From the cell containing the given text, extract its center point as (X, Y) coordinate. 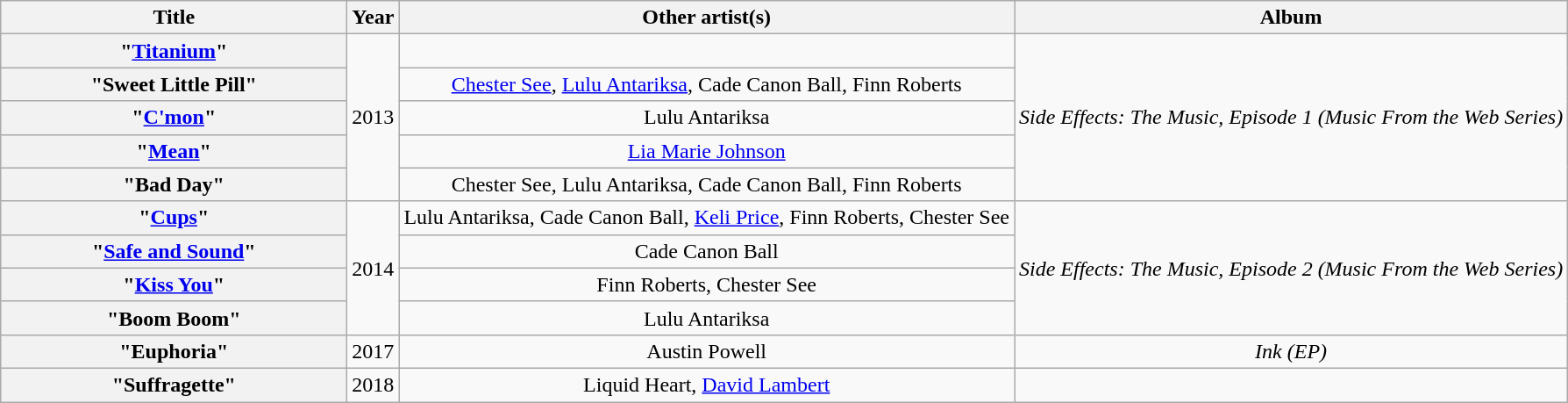
"Safe and Sound" (174, 251)
"Titanium" (174, 51)
Liquid Heart, David Lambert (707, 385)
Year (374, 18)
"C'mon" (174, 118)
2018 (374, 385)
2013 (374, 118)
"Kiss You" (174, 284)
Side Effects: The Music, Episode 2 (Music From the Web Series) (1291, 268)
"Euphoria" (174, 351)
2014 (374, 268)
Cade Canon Ball (707, 251)
"Cups" (174, 218)
Album (1291, 18)
"Suffragette" (174, 385)
Title (174, 18)
Lulu Antariksa, Cade Canon Ball, Keli Price, Finn Roberts, Chester See (707, 218)
Finn Roberts, Chester See (707, 284)
"Sweet Little Pill" (174, 84)
Lia Marie Johnson (707, 151)
Ink (EP) (1291, 351)
Austin Powell (707, 351)
"Mean" (174, 151)
"Bad Day" (174, 184)
Other artist(s) (707, 18)
Side Effects: The Music, Episode 1 (Music From the Web Series) (1291, 118)
"Boom Boom" (174, 318)
2017 (374, 351)
